Capture the cell that displays the provided text and extract its (X, Y) central coordinate. 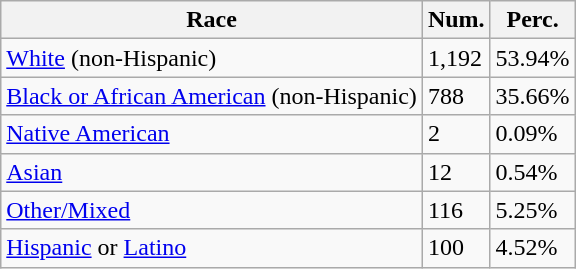
1,192 (456, 58)
0.54% (532, 172)
Asian (212, 172)
100 (456, 248)
White (non-Hispanic) (212, 58)
Native American (212, 134)
53.94% (532, 58)
Race (212, 20)
116 (456, 210)
Hispanic or Latino (212, 248)
5.25% (532, 210)
Perc. (532, 20)
Num. (456, 20)
4.52% (532, 248)
35.66% (532, 96)
12 (456, 172)
0.09% (532, 134)
Black or African American (non-Hispanic) (212, 96)
2 (456, 134)
Other/Mixed (212, 210)
788 (456, 96)
